Pinpoint the cell where the given text exists, returning its [x, y] midpoint coordinate. 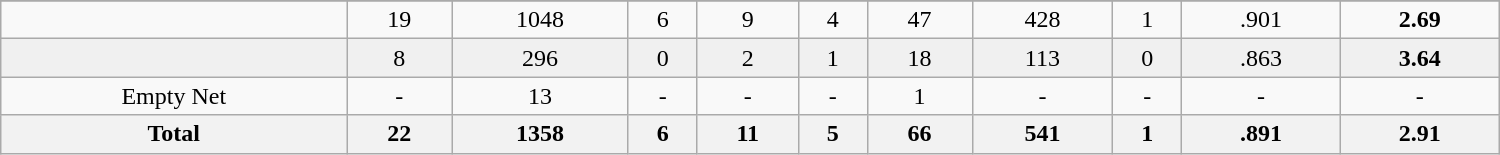
2 [748, 58]
1048 [540, 20]
1358 [540, 134]
9 [748, 20]
541 [1042, 134]
18 [920, 58]
296 [540, 58]
8 [400, 58]
2.69 [1420, 20]
22 [400, 134]
3.64 [1420, 58]
2.91 [1420, 134]
Empty Net [174, 96]
.863 [1262, 58]
4 [832, 20]
428 [1042, 20]
.891 [1262, 134]
47 [920, 20]
11 [748, 134]
Total [174, 134]
.901 [1262, 20]
19 [400, 20]
5 [832, 134]
66 [920, 134]
13 [540, 96]
113 [1042, 58]
